Provide the [X, Y] coordinate of the cell's center where the given text is located.  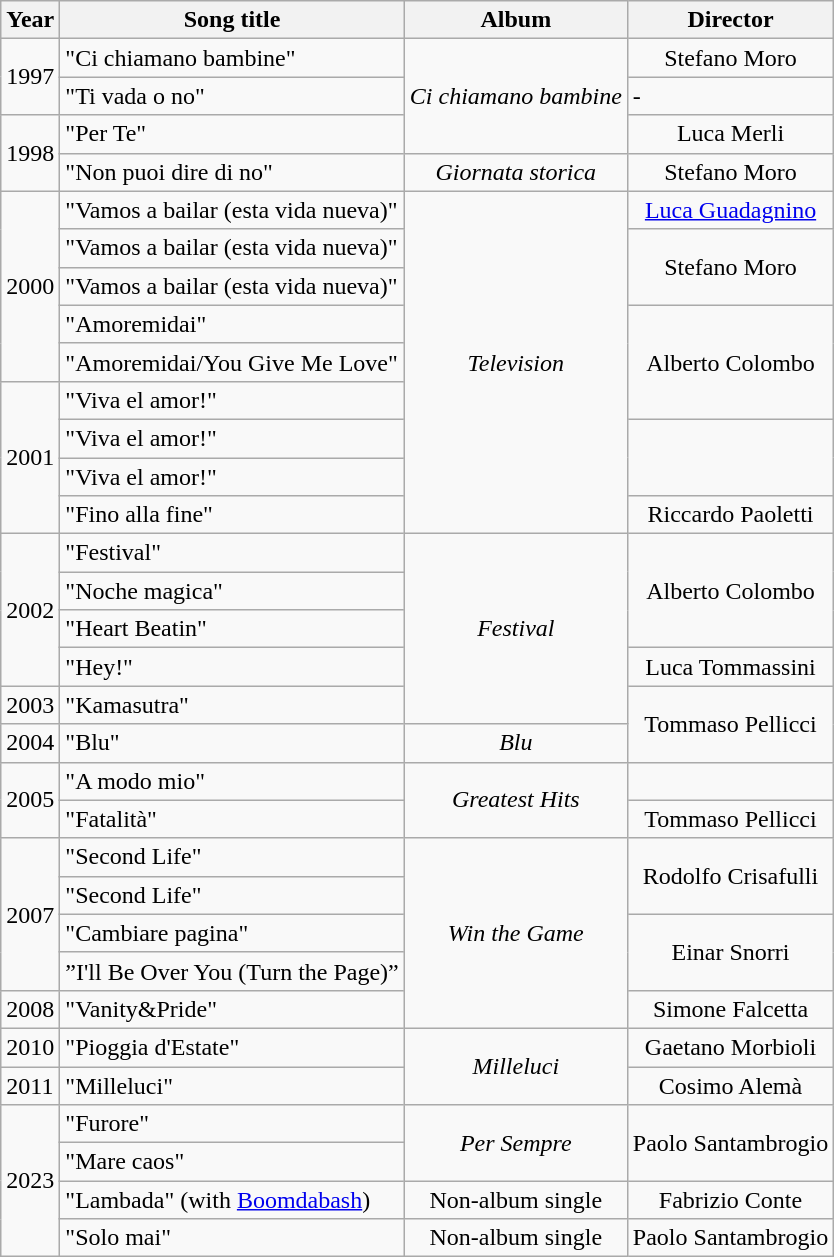
2002 [30, 610]
"Lambada" (with Boomdabash) [232, 1200]
"Ci chiamano bambine" [232, 58]
2001 [30, 457]
"Festival" [232, 553]
"Amoremidai/You Give Me Love" [232, 362]
"Blu" [232, 743]
"Hey!" [232, 667]
Simone Falcetta [730, 1009]
Giornata storica [516, 172]
2023 [30, 1181]
"Mare caos" [232, 1162]
2005 [30, 800]
Television [516, 362]
2003 [30, 705]
2000 [30, 286]
Luca Guadagnino [730, 210]
Luca Tommassini [730, 667]
"Pioggia d'Estate" [232, 1047]
"Kamasutra" [232, 705]
Luca Merli [730, 134]
Blu [516, 743]
"Milleluci" [232, 1085]
Per Sempre [516, 1143]
Greatest Hits [516, 800]
Cosimo Alemà [730, 1085]
Festival [516, 629]
Milleluci [516, 1066]
Album [516, 20]
2011 [30, 1085]
Riccardo Paoletti [730, 515]
"Vanity&Pride" [232, 1009]
1998 [30, 153]
Ci chiamano bambine [516, 96]
"Amoremidai" [232, 324]
Einar Snorri [730, 952]
Win the Game [516, 933]
"A modo mio" [232, 781]
Fabrizio Conte [730, 1200]
Rodolfo Crisafulli [730, 876]
”I'll Be Over You (Turn the Page)” [232, 971]
"Noche magica" [232, 591]
"Solo mai" [232, 1238]
Year [30, 20]
2008 [30, 1009]
2004 [30, 743]
"Ti vada o no" [232, 96]
"Fino alla fine" [232, 515]
"Fatalità" [232, 819]
"Per Te" [232, 134]
"Cambiare pagina" [232, 933]
Gaetano Morbioli [730, 1047]
2007 [30, 914]
Director [730, 20]
1997 [30, 77]
Song title [232, 20]
- [730, 96]
"Heart Beatin" [232, 629]
"Furore" [232, 1124]
2010 [30, 1047]
"Non puoi dire di no" [232, 172]
